Scan for the cell matching the given text and deliver its (x, y) coordinate at center. 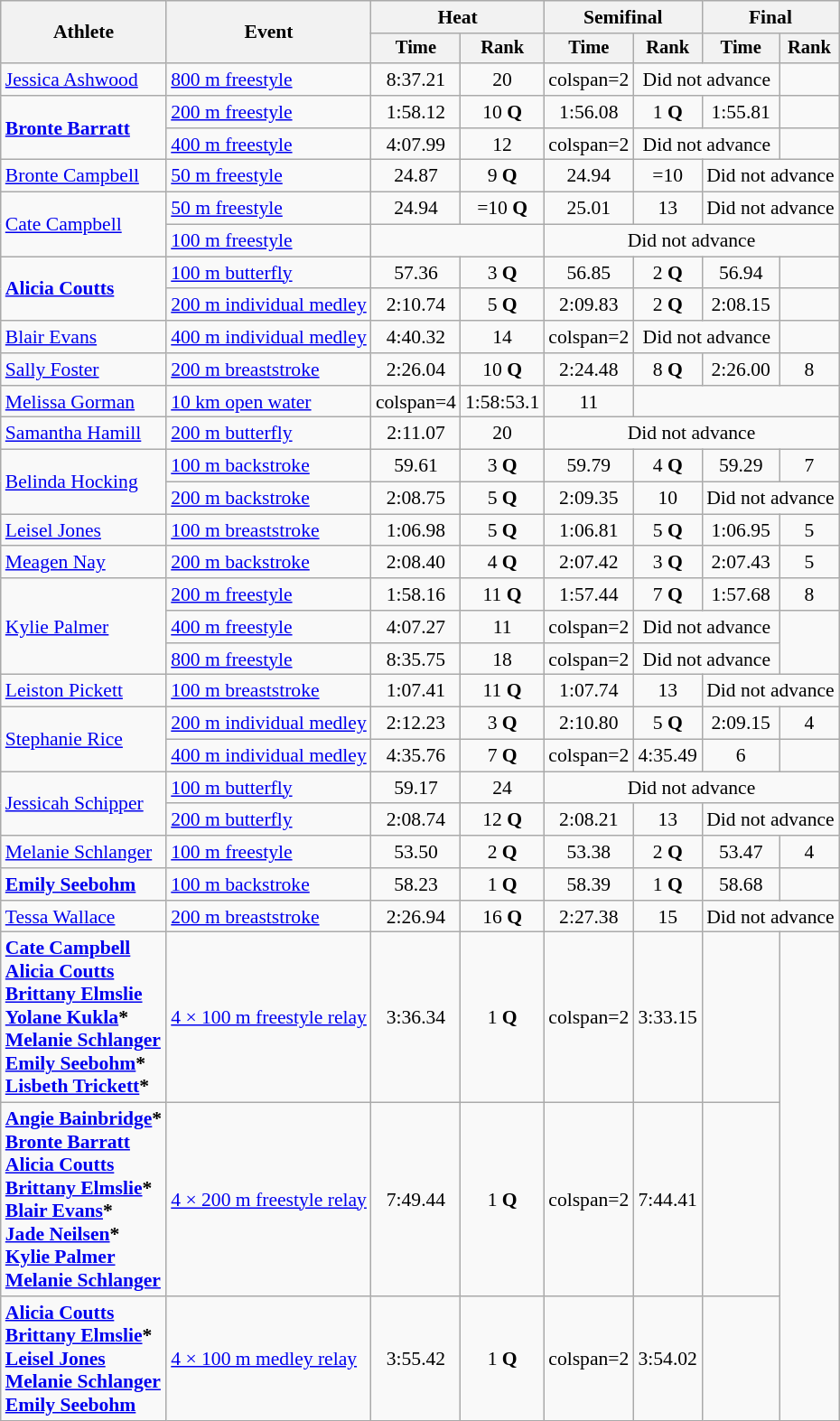
3:55.42 (415, 1359)
7:44.41 (667, 1200)
4 × 100 m freestyle relay (269, 1017)
Blair Evans (83, 337)
2:08.21 (589, 820)
10 (667, 499)
1:07.41 (415, 691)
9 Q (502, 176)
56.94 (741, 273)
4:07.27 (415, 627)
Final (770, 17)
1:58:53.1 (502, 402)
15 (667, 917)
1:56.08 (589, 112)
2:10.74 (415, 305)
3:36.34 (415, 1017)
53.38 (589, 852)
2:12.23 (415, 724)
12 Q (502, 820)
Meagen Nay (83, 563)
1:58.16 (415, 594)
58.39 (589, 884)
2:26.00 (741, 369)
59.29 (741, 466)
Leiston Pickett (83, 691)
2:09.15 (741, 724)
Melanie Schlanger (83, 852)
2:07.42 (589, 563)
Jessica Ashwood (83, 79)
Alicia CouttsBrittany Elmslie*Leisel JonesMelanie SchlangerEmily Seebohm (83, 1359)
2:11.07 (415, 434)
57.36 (415, 273)
8:35.75 (415, 659)
1:57.44 (589, 594)
24.87 (415, 176)
Samantha Hamill (83, 434)
24 (502, 788)
2:08.74 (415, 820)
Event (269, 33)
2:24.48 (589, 369)
2:08.75 (415, 499)
4:35.76 (415, 756)
Bronte Barratt (83, 128)
12 (502, 145)
Cate CampbellAlicia CouttsBrittany ElmslieYolane Kukla*Melanie SchlangerEmily Seebohm*Lisbeth Trickett* (83, 1017)
1:57.68 (741, 594)
59.79 (589, 466)
Athlete (83, 33)
=10 (667, 176)
58.23 (415, 884)
Tessa Wallace (83, 917)
Bronte Campbell (83, 176)
Melissa Gorman (83, 402)
7:49.44 (415, 1200)
4:40.32 (415, 337)
1:06.98 (415, 530)
4:07.99 (415, 145)
Alicia Coutts (83, 289)
colspan=4 (415, 402)
2:09.35 (589, 499)
Cate Campbell (83, 224)
=10 Q (502, 209)
Semifinal (623, 17)
Sally Foster (83, 369)
Stephanie Rice (83, 739)
4 × 200 m freestyle relay (269, 1200)
4 × 100 m medley relay (269, 1359)
53.50 (415, 852)
10 km open water (269, 402)
8:37.21 (415, 79)
1:58.12 (415, 112)
2:08.15 (741, 305)
59.17 (415, 788)
4:35.49 (667, 756)
2:26.94 (415, 917)
2:10.80 (589, 724)
1:06.95 (741, 530)
3:33.15 (667, 1017)
2:08.40 (415, 563)
2:27.38 (589, 917)
1:06.81 (589, 530)
25.01 (589, 209)
2:09.83 (589, 305)
7 (809, 466)
16 Q (502, 917)
14 (502, 337)
2:26.04 (415, 369)
Belinda Hocking (83, 482)
1:07.74 (589, 691)
Emily Seebohm (83, 884)
1:55.81 (741, 112)
Leisel Jones (83, 530)
Kylie Palmer (83, 627)
56.85 (589, 273)
59.61 (415, 466)
18 (502, 659)
8 Q (667, 369)
3:54.02 (667, 1359)
Jessicah Schipper (83, 804)
6 (741, 756)
Angie Bainbridge*Bronte BarrattAlicia CouttsBrittany Elmslie*Blair Evans*Jade Neilsen*Kylie PalmerMelanie Schlanger (83, 1200)
58.68 (741, 884)
2:07.43 (741, 563)
53.47 (741, 852)
Heat (457, 17)
